Scan for the cell matching the given text and deliver its (x, y) coordinate at center. 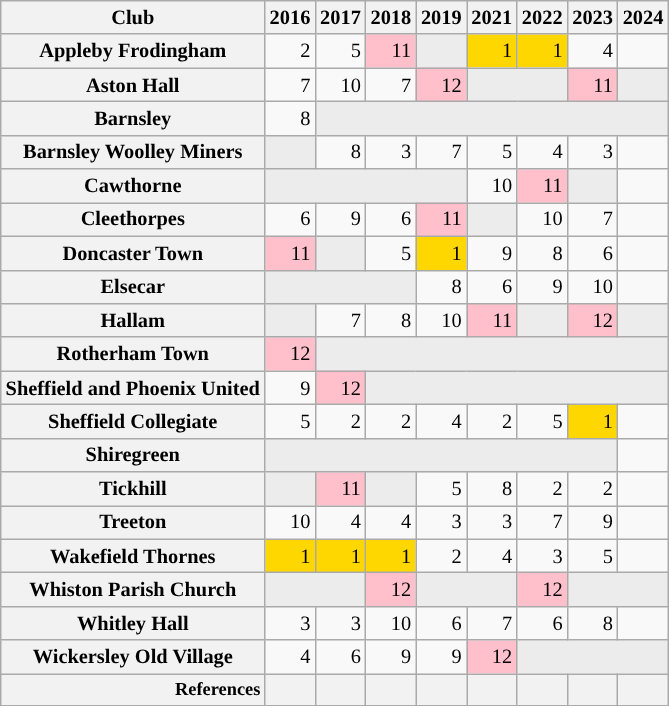
Tickhill (133, 489)
2016 (290, 17)
Hallam (133, 320)
Whiston Parish Church (133, 589)
Doncaster Town (133, 253)
2017 (340, 17)
Cleethorpes (133, 219)
2023 (592, 17)
Wickersley Old Village (133, 657)
Treeton (133, 522)
2019 (441, 17)
2022 (542, 17)
Barnsley Woolley Miners (133, 152)
Rotherham Town (133, 354)
Barnsley (133, 118)
Sheffield and Phoenix United (133, 388)
Elsecar (133, 287)
Sheffield Collegiate (133, 421)
2018 (391, 17)
2021 (492, 17)
Whitley Hall (133, 623)
Club (133, 17)
Cawthorne (133, 186)
Appleby Frodingham (133, 51)
Shiregreen (133, 455)
2024 (643, 17)
References (133, 688)
Wakefield Thornes (133, 556)
Aston Hall (133, 85)
